Return the [X, Y] coordinate for the center point of the cell that contains the specified text.  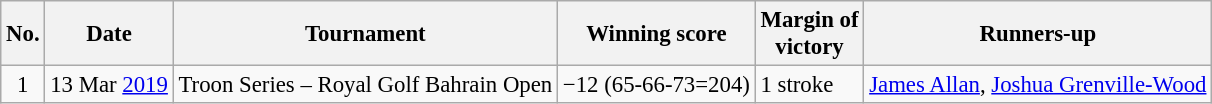
1 [23, 85]
13 Mar 2019 [109, 85]
Tournament [365, 34]
Runners-up [1038, 34]
1 stroke [810, 85]
Winning score [657, 34]
−12 (65-66-73=204) [657, 85]
Date [109, 34]
Margin ofvictory [810, 34]
No. [23, 34]
Troon Series – Royal Golf Bahrain Open [365, 85]
James Allan, Joshua Grenville-Wood [1038, 85]
